Capture the cell that displays the provided text and extract its (X, Y) central coordinate. 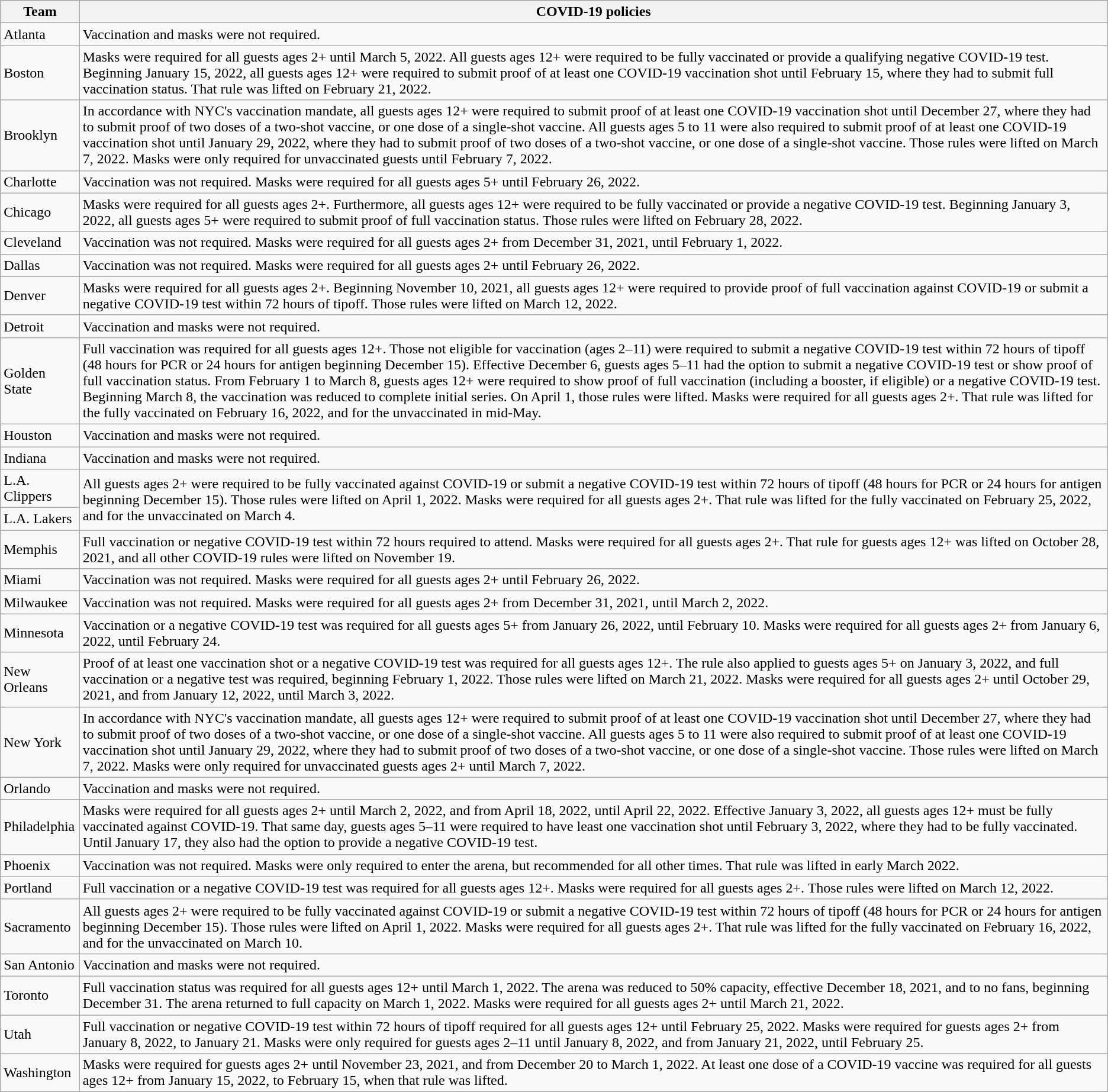
COVID-19 policies (593, 12)
Golden State (40, 381)
Toronto (40, 996)
Minnesota (40, 633)
L.A. Lakers (40, 519)
Indiana (40, 458)
Detroit (40, 326)
Vaccination was not required. Masks were required for all guests ages 2+ from December 31, 2021, until March 2, 2022. (593, 603)
Chicago (40, 212)
Utah (40, 1033)
Houston (40, 435)
Vaccination was not required. Masks were required for all guests ages 5+ until February 26, 2022. (593, 182)
Boston (40, 73)
New York (40, 742)
L.A. Clippers (40, 489)
Miami (40, 580)
Charlotte (40, 182)
Denver (40, 296)
Cleveland (40, 243)
Phoenix (40, 865)
Philadelphia (40, 827)
Dallas (40, 265)
Sacramento (40, 926)
Brooklyn (40, 135)
Memphis (40, 549)
Team (40, 12)
Vaccination was not required. Masks were required for all guests ages 2+ from December 31, 2021, until February 1, 2022. (593, 243)
San Antonio (40, 965)
Orlando (40, 788)
Atlanta (40, 34)
Milwaukee (40, 603)
New Orleans (40, 679)
Washington (40, 1072)
Portland (40, 888)
